Search for the cell housing the specified text and yield its [x, y] center coordinate. 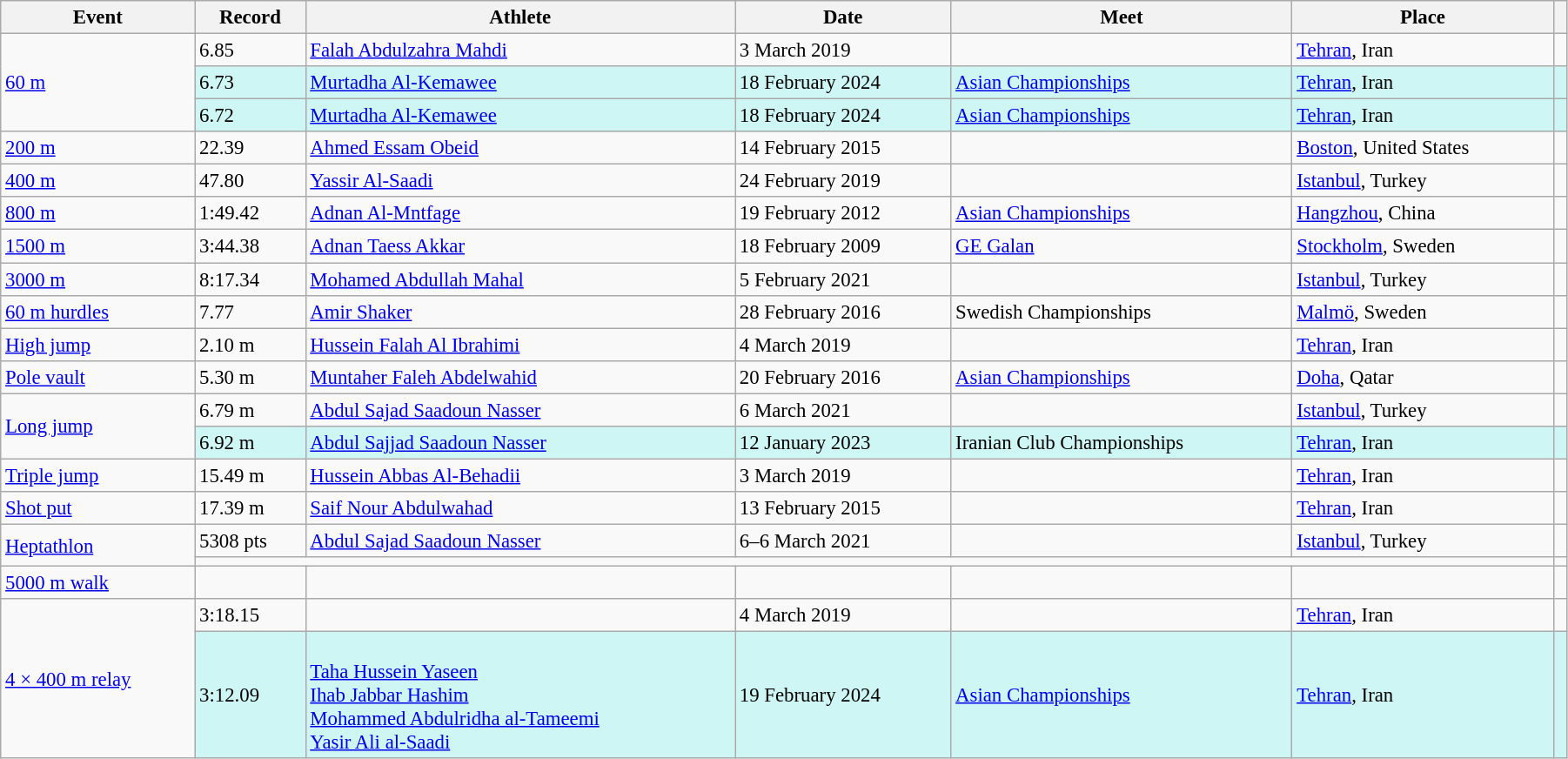
Record [251, 17]
Amir Shaker [520, 312]
5308 pts [251, 541]
24 February 2019 [843, 181]
Taha Hussein YaseenIhab Jabbar HashimMohammed Abdulridha al-TameemiYasir Ali al-Saadi [520, 695]
6 March 2021 [843, 410]
400 m [97, 181]
200 m [97, 148]
20 February 2016 [843, 377]
Place [1423, 17]
5 February 2021 [843, 279]
6.92 m [251, 443]
Athlete [520, 17]
High jump [97, 345]
Pole vault [97, 377]
60 m [97, 84]
Hussein Falah Al Ibrahimi [520, 345]
Meet [1122, 17]
6–6 March 2021 [843, 541]
Mohamed Abdullah Mahal [520, 279]
Adnan Taess Akkar [520, 246]
Saif Nour Abdulwahad [520, 508]
5000 m walk [97, 583]
Long jump [97, 427]
Ahmed Essam Obeid [520, 148]
6.85 [251, 50]
Doha, Qatar [1423, 377]
8:17.34 [251, 279]
1500 m [97, 246]
6.79 m [251, 410]
14 February 2015 [843, 148]
12 January 2023 [843, 443]
1:49.42 [251, 213]
Stockholm, Sweden [1423, 246]
Falah Abdulzahra Mahdi [520, 50]
GE Galan [1122, 246]
Iranian Club Championships [1122, 443]
Shot put [97, 508]
19 February 2012 [843, 213]
Swedish Championships [1122, 312]
7.77 [251, 312]
6.72 [251, 116]
Date [843, 17]
28 February 2016 [843, 312]
Event [97, 17]
2.10 m [251, 345]
13 February 2015 [843, 508]
3:12.09 [251, 695]
4 × 400 m relay [97, 679]
60 m hurdles [97, 312]
Yassir Al-Saadi [520, 181]
800 m [97, 213]
Muntaher Faleh Abdelwahid [520, 377]
5.30 m [251, 377]
19 February 2024 [843, 695]
3000 m [97, 279]
47.80 [251, 181]
Hussein Abbas Al-Behadii [520, 475]
18 February 2009 [843, 246]
Abdul Sajjad Saadoun Nasser [520, 443]
Adnan Al-Mntfage [520, 213]
Hangzhou, China [1423, 213]
17.39 m [251, 508]
22.39 [251, 148]
3:44.38 [251, 246]
3:18.15 [251, 615]
Malmö, Sweden [1423, 312]
Boston, United States [1423, 148]
Heptathlon [97, 545]
6.73 [251, 83]
Triple jump [97, 475]
15.49 m [251, 475]
